From the cell containing the given text, extract its center point as [X, Y] coordinate. 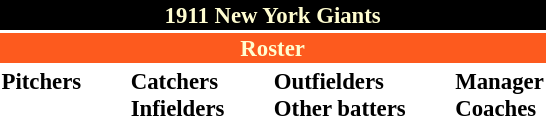
Roster [272, 48]
1911 New York Giants [272, 15]
